Determine the (X, Y) coordinate at the center of the cell enclosing the given text.  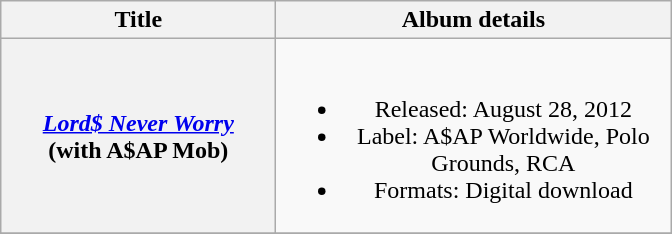
Title (138, 20)
Lord$ Never Worry(with A$AP Mob) (138, 136)
Released: August 28, 2012Label: A$AP Worldwide, Polo Grounds, RCAFormats: Digital download (474, 136)
Album details (474, 20)
